Detect which cell encompasses the target text, then output its (X, Y) center coordinate. 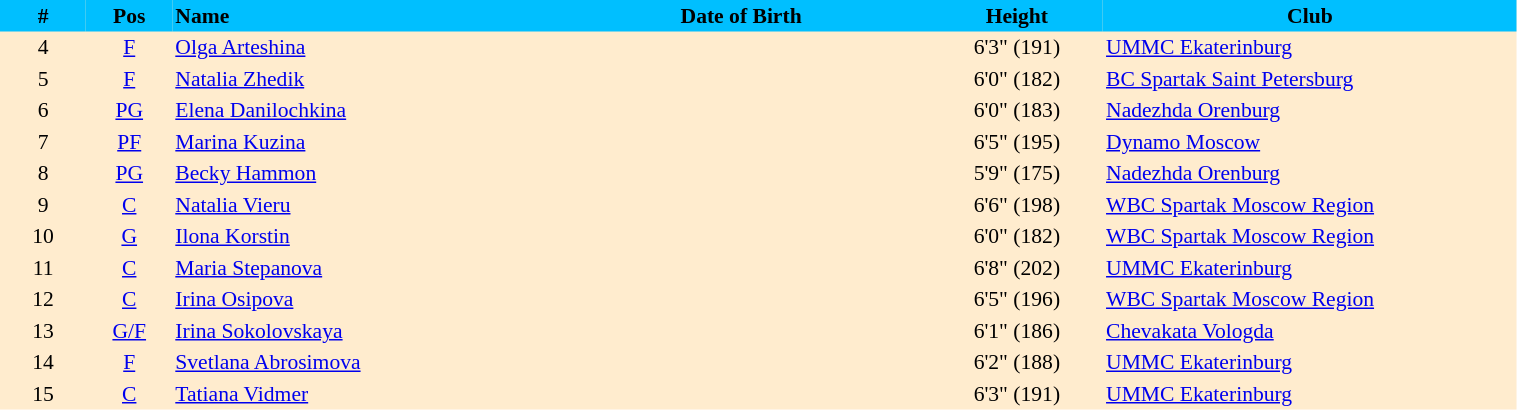
G (129, 236)
Irina Sokolovskaya (362, 331)
Dynamo Moscow (1310, 142)
6 (43, 110)
Svetlana Abrosimova (362, 362)
Elena Danilochkina (362, 110)
5'9" (175) (1017, 174)
6'0" (183) (1017, 110)
PF (129, 142)
6'5" (196) (1017, 300)
9 (43, 205)
11 (43, 268)
14 (43, 362)
Olga Arteshina (362, 48)
Marina Kuzina (362, 142)
12 (43, 300)
# (43, 16)
Natalia Vieru (362, 205)
Name (362, 16)
5 (43, 79)
Date of Birth (742, 16)
BC Spartak Saint Petersburg (1310, 79)
7 (43, 142)
G/F (129, 331)
6'8" (202) (1017, 268)
Height (1017, 16)
Natalia Zhedik (362, 79)
Tatiana Vidmer (362, 394)
6'6" (198) (1017, 205)
8 (43, 174)
Club (1310, 16)
6'1" (186) (1017, 331)
6'5" (195) (1017, 142)
Ilona Korstin (362, 236)
Chevakata Vologda (1310, 331)
Becky Hammon (362, 174)
13 (43, 331)
10 (43, 236)
15 (43, 394)
Irina Osipova (362, 300)
Pos (129, 16)
Maria Stepanova (362, 268)
4 (43, 48)
6'2" (188) (1017, 362)
